Return [X, Y] of the center of cell containing provided text 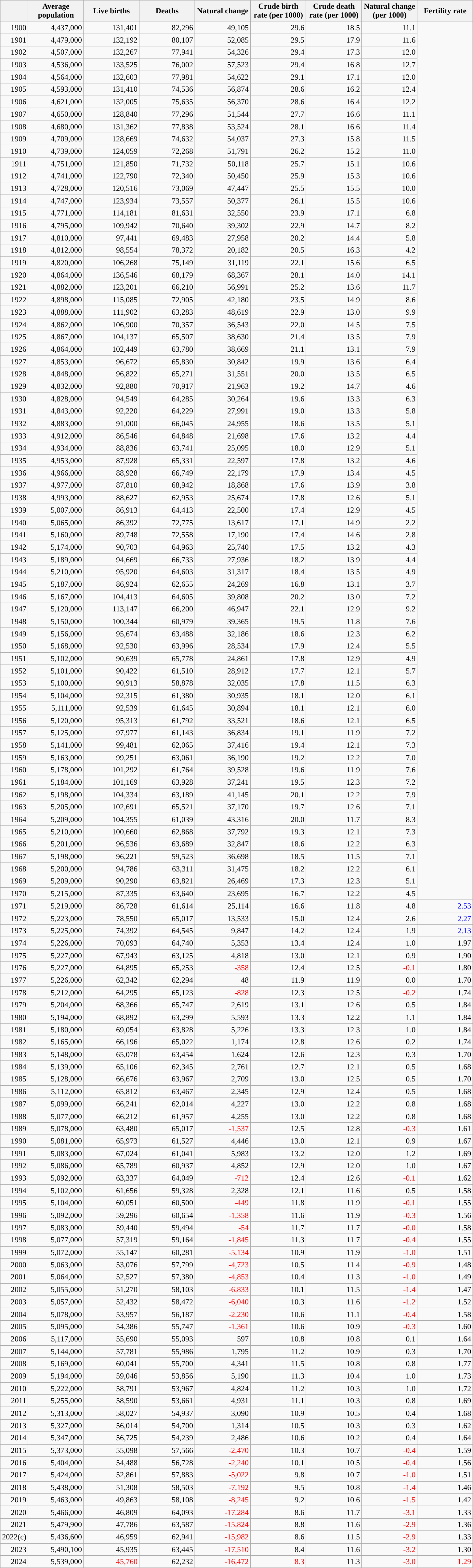
75,635 [167, 102]
-3.0 [389, 1562]
72,340 [167, 176]
1932 [14, 424]
-4,723 [223, 1265]
16.4 [334, 102]
89,748 [112, 535]
132,192 [112, 40]
80,107 [167, 40]
1976 [14, 968]
63,689 [167, 844]
72,775 [167, 522]
-358 [223, 968]
0.1 [389, 1339]
1919 [14, 263]
1.46 [445, 1487]
9.5 [278, 1487]
86,924 [112, 584]
49,863 [112, 1500]
13,533 [223, 918]
57,319 [112, 1240]
1905 [14, 89]
5,057,000 [56, 1302]
28,534 [223, 646]
1935 [14, 461]
62,232 [167, 1562]
88,627 [112, 498]
1.1 [389, 1017]
92,530 [112, 646]
-3.2 [389, 1549]
21,698 [223, 436]
37,416 [223, 745]
1916 [14, 226]
115,085 [112, 300]
97,441 [112, 238]
77,838 [167, 126]
59,440 [112, 1228]
1989 [14, 1129]
4,255 [223, 1116]
54,622 [223, 77]
-3.1 [389, 1512]
5,438,000 [56, 1487]
15.6 [334, 263]
2000 [14, 1265]
5,072,000 [56, 1252]
4,867,000 [56, 337]
2,486 [223, 1438]
4,993,000 [56, 498]
2019 [14, 1500]
91,000 [112, 424]
1931 [14, 411]
15.3 [334, 176]
10.2 [334, 1438]
2,328 [223, 1191]
4.3 [389, 547]
46,947 [223, 609]
1.49 [445, 1277]
1948 [14, 621]
29.6 [278, 28]
4,593,000 [56, 89]
97,977 [112, 733]
2021 [14, 1524]
15.1 [334, 163]
4,564,000 [56, 77]
Fertility rate [445, 11]
5,327,000 [56, 1426]
20.5 [278, 250]
5,165,000 [56, 1042]
39,302 [223, 226]
51,308 [112, 1487]
74,392 [112, 931]
4.8 [389, 906]
64,545 [167, 931]
1.9 [389, 931]
4,771,000 [56, 213]
124,059 [112, 151]
25,674 [223, 498]
63,967 [167, 1079]
4,810,000 [56, 238]
1936 [14, 473]
32,186 [223, 634]
14.4 [334, 238]
54,037 [223, 139]
1998 [14, 1240]
1971 [14, 906]
63,299 [167, 1017]
111,902 [112, 312]
1979 [14, 1005]
63,488 [167, 634]
30,264 [223, 399]
63,125 [167, 955]
1.60 [445, 1326]
37,792 [223, 832]
1944 [14, 572]
4,812,000 [56, 250]
66,045 [167, 424]
5,212,000 [56, 993]
2.8 [389, 535]
Crude death rate (per 1000) [334, 11]
53,661 [167, 1401]
11.0 [389, 151]
-1.2 [389, 1302]
1.30 [445, 1549]
48,619 [223, 312]
51,544 [223, 114]
5,353 [223, 943]
-15,982 [223, 1537]
5,169,000 [56, 1364]
61,645 [167, 708]
2,345 [223, 1091]
62,065 [167, 745]
46,959 [112, 1537]
1972 [14, 918]
-6,040 [223, 1302]
10.0 [389, 189]
5,101,000 [56, 671]
-1,537 [223, 1129]
5,200,000 [56, 869]
2006 [14, 1339]
113,147 [112, 609]
78,550 [112, 918]
4,912,000 [56, 436]
1967 [14, 856]
16.7 [278, 894]
4,832,000 [56, 386]
1996 [14, 1215]
64,895 [112, 968]
18,868 [223, 485]
132,005 [112, 102]
17,190 [223, 535]
31,551 [223, 374]
14.6 [334, 535]
55,093 [167, 1339]
-1,358 [223, 1215]
23.5 [278, 300]
1997 [14, 1228]
4,852 [223, 1166]
74,536 [167, 89]
23,695 [223, 894]
1926 [14, 349]
30,842 [223, 362]
81,631 [167, 213]
56,187 [167, 1314]
6.0 [389, 708]
5,222,000 [56, 1389]
2011 [14, 1401]
1981 [14, 1030]
52,861 [112, 1475]
73,069 [167, 189]
4,824 [223, 1389]
101,292 [112, 770]
5,174,000 [56, 547]
4,751,000 [56, 163]
7.5 [389, 324]
1974 [14, 943]
58,108 [167, 1500]
62,014 [167, 1104]
1963 [14, 807]
136,546 [112, 275]
94,549 [112, 399]
61,764 [167, 770]
1907 [14, 114]
55,690 [112, 1339]
63,741 [167, 448]
78,372 [167, 250]
1951 [14, 659]
73,557 [167, 201]
-712 [223, 1178]
1956 [14, 720]
1910 [14, 151]
-0.0 [389, 1228]
26.1 [278, 201]
65,106 [112, 1067]
65,078 [112, 1054]
59,296 [112, 1215]
131,362 [112, 126]
4,818 [223, 955]
56,370 [223, 102]
4,680,000 [56, 126]
64,605 [167, 597]
-828 [223, 993]
5,099,000 [56, 1104]
60,281 [167, 1252]
8.4 [278, 1549]
1939 [14, 510]
123,934 [112, 201]
61,041 [167, 1154]
2005 [14, 1326]
55,747 [167, 1326]
2.6 [389, 918]
60,937 [167, 1166]
100,660 [112, 832]
4,882,000 [56, 287]
65,253 [167, 968]
4,479,000 [56, 40]
2,761 [223, 1067]
3.8 [389, 485]
1942 [14, 547]
87,810 [112, 485]
19.1 [278, 733]
2.27 [445, 918]
5,436,600 [56, 1537]
5,063,000 [56, 1265]
4.2 [389, 250]
63,454 [167, 1054]
109,942 [112, 226]
58,027 [112, 1413]
56,874 [223, 89]
-1,361 [223, 1326]
66,196 [112, 1042]
72,905 [167, 300]
30,935 [223, 696]
121,850 [112, 163]
5,100,000 [56, 683]
72,558 [167, 535]
98,554 [112, 250]
1955 [14, 708]
90,422 [112, 671]
92,220 [112, 411]
3,090 [223, 1413]
132,603 [112, 77]
2018 [14, 1487]
62,342 [112, 980]
1925 [14, 337]
597 [223, 1339]
92,880 [112, 386]
53,076 [112, 1265]
58,103 [167, 1289]
71,732 [167, 163]
68,179 [167, 275]
15.8 [334, 139]
62,655 [167, 584]
Average population [56, 11]
5,223,000 [56, 918]
1964 [14, 819]
27,991 [223, 411]
36,543 [223, 324]
1928 [14, 374]
1903 [14, 65]
5,156,000 [56, 634]
16.2 [334, 89]
1980 [14, 1017]
5,255,000 [56, 1401]
1904 [14, 77]
36,190 [223, 758]
5,225,000 [56, 931]
87,928 [112, 461]
62,294 [167, 980]
63,467 [167, 1091]
55,986 [167, 1351]
1930 [14, 399]
55,147 [112, 1252]
101,169 [112, 782]
4,848,000 [56, 374]
90,290 [112, 881]
1986 [14, 1091]
63,640 [167, 894]
58,503 [167, 1487]
95,313 [112, 720]
7.0 [389, 758]
59,328 [167, 1191]
57,566 [167, 1450]
114,181 [112, 213]
-8,245 [223, 1500]
24,861 [223, 659]
21,963 [223, 386]
63,821 [167, 881]
50,118 [223, 163]
14.0 [334, 275]
46,809 [112, 1512]
1958 [14, 745]
-5,022 [223, 1475]
5,081,000 [56, 1141]
75,149 [167, 263]
0.2 [389, 1042]
32,550 [223, 213]
5,373,000 [56, 1450]
1.80 [445, 968]
4,650,000 [56, 114]
24,955 [223, 424]
5,141,000 [56, 745]
5,117,000 [56, 1339]
1960 [14, 770]
63,189 [167, 795]
1970 [14, 894]
63,061 [167, 758]
29.5 [278, 40]
86,546 [112, 436]
5,086,000 [56, 1166]
66,241 [112, 1104]
5,424,000 [56, 1475]
122,790 [112, 176]
59,494 [167, 1228]
-2,240 [223, 1463]
1909 [14, 139]
1993 [14, 1178]
67,943 [112, 955]
-6,833 [223, 1289]
62,345 [167, 1067]
58,472 [167, 1302]
69,483 [167, 238]
87,335 [112, 894]
120,516 [112, 189]
1.77 [445, 1364]
1968 [14, 869]
60,051 [112, 1203]
53,957 [112, 1314]
27,958 [223, 238]
43,316 [223, 819]
0.0 [389, 980]
1973 [14, 931]
5,219,000 [56, 906]
90,913 [112, 683]
1950 [14, 646]
5,160,000 [56, 535]
-15,824 [223, 1524]
2001 [14, 1277]
54,700 [167, 1426]
6.8 [389, 213]
4,828,000 [56, 399]
65,812 [112, 1091]
23.9 [278, 213]
99,251 [112, 758]
-17,510 [223, 1549]
2014 [14, 1438]
13,617 [223, 522]
96,822 [112, 374]
1978 [14, 993]
57,523 [223, 65]
70,093 [112, 943]
5,184,000 [56, 782]
1990 [14, 1141]
1924 [14, 324]
2013 [14, 1426]
1.72 [445, 1389]
4,977,000 [56, 485]
8.2 [389, 226]
-5,134 [223, 1252]
63,587 [167, 1524]
133,525 [112, 65]
65,022 [167, 1042]
1921 [14, 287]
53,856 [167, 1376]
63,480 [112, 1129]
65,789 [112, 1166]
65,747 [167, 1005]
4,931 [223, 1401]
1969 [14, 881]
64,295 [112, 993]
47,786 [112, 1524]
90,703 [112, 547]
49,105 [223, 28]
1952 [14, 671]
69,054 [112, 1030]
65,830 [167, 362]
1987 [14, 1104]
1.73 [445, 1376]
54,239 [167, 1438]
1949 [14, 634]
56,014 [112, 1426]
1918 [14, 250]
1929 [14, 386]
-17,284 [223, 1512]
25.7 [278, 163]
37,241 [223, 782]
95,674 [112, 634]
1937 [14, 485]
2004 [14, 1314]
4,883,000 [56, 424]
-449 [223, 1203]
55,098 [112, 1450]
4,747,000 [56, 201]
1.48 [445, 1265]
36,834 [223, 733]
2017 [14, 1475]
54,488 [112, 1463]
-4,853 [223, 1277]
5,479,900 [56, 1524]
61,656 [112, 1191]
39,528 [223, 770]
1902 [14, 52]
63,780 [167, 349]
77,981 [167, 77]
4,843,000 [56, 411]
37,170 [223, 807]
54,326 [223, 52]
45,760 [112, 1562]
5,150,000 [56, 621]
92,539 [112, 708]
1.59 [445, 1450]
4,953,000 [56, 461]
9.8 [278, 1475]
8.8 [278, 1524]
27.3 [278, 139]
68,366 [112, 1005]
5,128,000 [56, 1079]
74,632 [167, 139]
-1,845 [223, 1240]
26.2 [278, 151]
61,039 [167, 819]
1.2 [389, 1154]
63,828 [167, 1030]
5,490,100 [56, 1549]
68,892 [112, 1017]
100,344 [112, 621]
90,639 [112, 659]
38,669 [223, 349]
-16,472 [223, 1562]
1,795 [223, 1351]
5,313,000 [56, 1413]
4,621,000 [56, 102]
2003 [14, 1302]
5,204,000 [56, 1005]
2.13 [445, 931]
88,928 [112, 473]
1.36 [445, 1524]
5.7 [389, 671]
131,410 [112, 89]
1984 [14, 1067]
-2,470 [223, 1450]
Natural change [223, 11]
25.5 [278, 189]
63,445 [167, 1549]
32,847 [223, 844]
106,268 [112, 263]
5,463,000 [56, 1500]
64,963 [167, 547]
33,521 [223, 720]
54,386 [112, 1326]
96,672 [112, 362]
1,174 [223, 1042]
1922 [14, 300]
1912 [14, 176]
61,792 [167, 720]
1991 [14, 1154]
1947 [14, 609]
5,112,000 [56, 1091]
27,936 [223, 559]
59,164 [167, 1240]
9,847 [223, 931]
65,973 [112, 1141]
65,778 [167, 659]
123,201 [112, 287]
61,510 [167, 671]
-0.2 [389, 993]
132,267 [112, 52]
16.3 [334, 250]
50,377 [223, 201]
5,125,000 [56, 733]
65,331 [167, 461]
4,227 [223, 1104]
58,878 [167, 683]
1966 [14, 844]
1933 [14, 436]
1941 [14, 535]
50,450 [223, 176]
5,167,000 [56, 597]
1940 [14, 522]
19.4 [278, 745]
31,317 [223, 572]
5,095,000 [56, 1326]
25.9 [278, 176]
28,912 [223, 671]
1.61 [445, 1129]
17.7 [278, 671]
1977 [14, 980]
51,791 [223, 151]
59,046 [112, 1376]
2,709 [223, 1079]
62,868 [167, 832]
128,840 [112, 114]
1992 [14, 1166]
57,799 [167, 1265]
2.53 [445, 906]
1906 [14, 102]
1908 [14, 126]
1.97 [445, 943]
1934 [14, 448]
5,148,000 [56, 1054]
64,848 [167, 436]
1915 [14, 213]
5,983 [223, 1154]
61,380 [167, 696]
2016 [14, 1463]
1901 [14, 40]
Live births [112, 11]
5,593 [223, 1017]
5,163,000 [56, 758]
1962 [14, 795]
19.3 [278, 832]
Deaths [167, 11]
94,669 [112, 559]
15.0 [278, 918]
2007 [14, 1351]
14.5 [334, 324]
5,347,000 [56, 1438]
21.4 [278, 337]
4,862,000 [56, 324]
6.4 [389, 362]
2002 [14, 1289]
5,189,000 [56, 559]
5,007,000 [56, 510]
5.5 [389, 646]
1,624 [223, 1054]
64,049 [167, 1178]
64,093 [167, 1512]
64,740 [167, 943]
18.4 [278, 572]
27.7 [278, 114]
52,432 [112, 1302]
4,341 [223, 1364]
1953 [14, 683]
57,781 [112, 1351]
4,728,000 [56, 189]
1995 [14, 1203]
52,085 [223, 40]
1,314 [223, 1426]
2010 [14, 1389]
4,934,000 [56, 448]
64,413 [167, 510]
1920 [14, 275]
5,065,000 [56, 522]
4,966,000 [56, 473]
25.2 [278, 287]
1.29 [445, 1562]
65,271 [167, 374]
2.2 [389, 522]
64,603 [167, 572]
77,296 [167, 114]
94,786 [112, 869]
58,791 [112, 1389]
60,979 [167, 621]
48 [223, 980]
4,741,000 [56, 176]
1914 [14, 201]
5,404,000 [56, 1463]
4,820,000 [56, 263]
53,967 [167, 1389]
104,137 [112, 337]
64,229 [167, 411]
88,836 [112, 448]
1961 [14, 782]
63,996 [167, 646]
1965 [14, 832]
128,669 [112, 139]
22.0 [278, 324]
51,270 [112, 1289]
64,285 [167, 399]
1994 [14, 1191]
25,740 [223, 547]
70,357 [167, 324]
4,437,000 [56, 28]
5,539,000 [56, 1562]
45,935 [112, 1549]
5,466,000 [56, 1512]
59,523 [167, 856]
5,178,000 [56, 770]
96,536 [112, 844]
62,941 [167, 1537]
1959 [14, 758]
24,269 [223, 584]
5,064,000 [56, 1277]
63,283 [167, 312]
1945 [14, 584]
60,041 [112, 1364]
96,221 [112, 856]
67,024 [112, 1154]
18.0 [278, 448]
65,521 [167, 807]
104,334 [112, 795]
14.1 [389, 275]
1983 [14, 1054]
36,698 [223, 856]
41,145 [223, 795]
56,728 [167, 1463]
61,527 [167, 1141]
131,401 [112, 28]
39,365 [223, 621]
57,883 [167, 1475]
1938 [14, 498]
1913 [14, 189]
2023 [14, 1549]
52,527 [112, 1277]
22,500 [223, 510]
63,311 [167, 869]
1.52 [445, 1302]
62,953 [167, 498]
66,210 [167, 287]
57,380 [167, 1277]
2015 [14, 1450]
38,630 [223, 337]
31,475 [223, 869]
4,507,000 [56, 52]
63,337 [112, 1178]
1957 [14, 733]
26,469 [223, 881]
5,055,000 [56, 1289]
1900 [14, 28]
21.1 [278, 349]
53,524 [223, 126]
6.2 [389, 634]
-1.5 [389, 1500]
66,212 [112, 1116]
68,942 [167, 485]
60,654 [167, 1215]
1954 [14, 696]
4,888,000 [56, 312]
14.2 [278, 931]
72,268 [167, 151]
5,215,000 [56, 894]
9.9 [389, 312]
5,190 [223, 1376]
102,449 [112, 349]
61,143 [167, 733]
19.9 [278, 362]
22,597 [223, 461]
77,941 [167, 52]
31,119 [223, 263]
1943 [14, 559]
1946 [14, 597]
86,913 [112, 510]
104,413 [112, 597]
2024 [14, 1562]
5,201,000 [56, 844]
60,500 [167, 1203]
68,367 [223, 275]
20,182 [223, 250]
Natural change (per 1000) [389, 11]
58,590 [112, 1401]
5,139,000 [56, 1067]
4,536,000 [56, 65]
104,355 [112, 819]
86,392 [112, 522]
82,296 [167, 28]
5,180,000 [56, 1030]
1985 [14, 1079]
5,111,000 [56, 708]
102,691 [112, 807]
66,676 [112, 1079]
42,180 [223, 300]
54,937 [167, 1413]
1.42 [445, 1500]
25,095 [223, 448]
92,315 [112, 696]
32,035 [223, 683]
1917 [14, 238]
-54 [223, 1228]
65,123 [167, 993]
2022(c) [14, 1537]
30,894 [223, 708]
1911 [14, 163]
70,640 [167, 226]
1988 [14, 1116]
4,795,000 [56, 226]
2012 [14, 1413]
20.1 [278, 795]
Crude birth rate (per 1000) [278, 11]
19.0 [278, 411]
15.2 [334, 151]
5,205,000 [56, 807]
5,187,000 [56, 584]
5,226 [223, 1030]
4,739,000 [56, 151]
2008 [14, 1364]
66,733 [167, 559]
2,619 [223, 1005]
4,446 [223, 1141]
56,991 [223, 287]
1.47 [445, 1289]
2020 [14, 1512]
1923 [14, 312]
61,957 [167, 1116]
1999 [14, 1252]
66,749 [167, 473]
39,808 [223, 597]
4,853,000 [56, 362]
3.7 [389, 584]
66,200 [167, 609]
22,179 [223, 473]
70,917 [167, 386]
95,920 [112, 572]
55,700 [167, 1364]
-7,192 [223, 1487]
2009 [14, 1376]
1982 [14, 1042]
99,481 [112, 745]
1.90 [445, 955]
5,144,000 [56, 1351]
-0.9 [389, 1265]
76,002 [167, 65]
1927 [14, 362]
47,447 [223, 189]
25,114 [223, 906]
65,507 [167, 337]
5,168,000 [56, 646]
1975 [14, 955]
19.7 [278, 807]
4,709,000 [56, 139]
29.1 [278, 77]
17.5 [278, 547]
-2,230 [223, 1314]
61,614 [167, 906]
106,900 [112, 324]
56,725 [112, 1438]
86,728 [112, 906]
63,928 [167, 782]
4,898,000 [56, 300]
